Identify which cell holds the provided text, then report its [x, y] central coordinate. 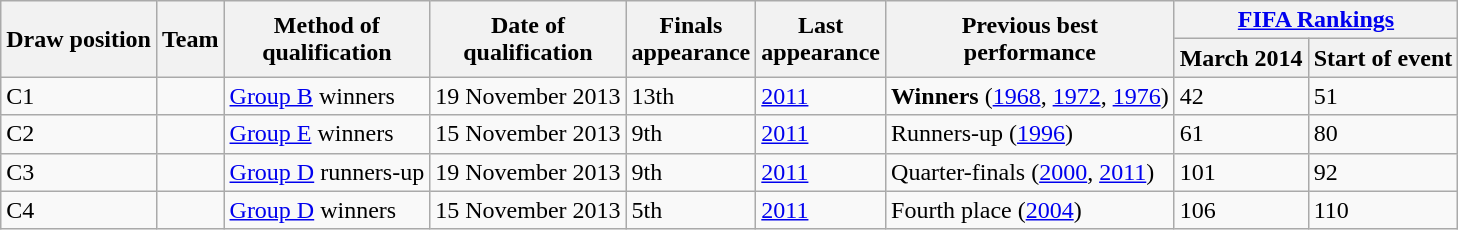
Runners-up (1996) [1030, 134]
C1 [79, 96]
Group E winners [327, 134]
Method ofqualification [327, 39]
Finalsappearance [691, 39]
Date ofqualification [528, 39]
Group D runners-up [327, 172]
Lastappearance [821, 39]
Previous bestperformance [1030, 39]
51 [1383, 96]
Group B winners [327, 96]
80 [1383, 134]
5th [691, 210]
Start of event [1383, 58]
Draw position [79, 39]
Group D winners [327, 210]
110 [1383, 210]
13th [691, 96]
Fourth place (2004) [1030, 210]
March 2014 [1241, 58]
C2 [79, 134]
C3 [79, 172]
Team [190, 39]
101 [1241, 172]
C4 [79, 210]
Winners (1968, 1972, 1976) [1030, 96]
42 [1241, 96]
92 [1383, 172]
FIFA Rankings [1316, 20]
61 [1241, 134]
Quarter-finals (2000, 2011) [1030, 172]
106 [1241, 210]
